Search for the cell housing the specified text and yield its (X, Y) center coordinate. 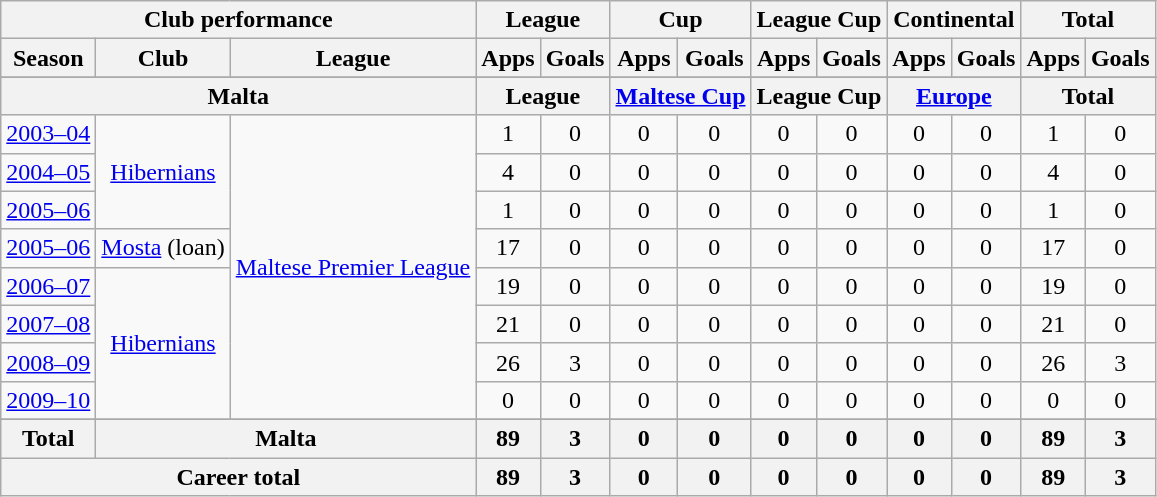
Europe (954, 96)
Maltese Premier League (353, 267)
Cup (680, 20)
2009–10 (48, 400)
Maltese Cup (680, 96)
Career total (238, 477)
Club performance (238, 20)
2006–07 (48, 286)
Continental (954, 20)
2003–04 (48, 134)
2008–09 (48, 362)
2004–05 (48, 172)
Season (48, 58)
Mosta (loan) (163, 248)
Club (163, 58)
2007–08 (48, 324)
